Capture the cell that displays the provided text and extract its [X, Y] central coordinate. 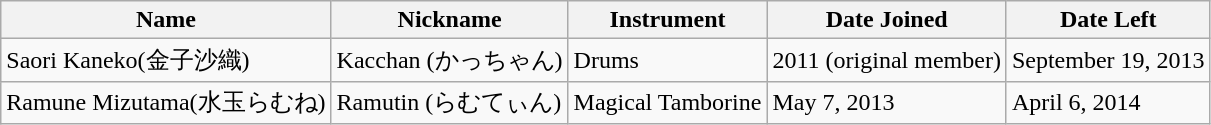
Saori Kaneko(金子沙織) [166, 60]
September 19, 2013 [1108, 60]
May 7, 2013 [886, 102]
Name [166, 20]
Date Joined [886, 20]
Drums [668, 60]
Instrument [668, 20]
2011 (original member) [886, 60]
Nickname [450, 20]
Date Left [1108, 20]
Ramune Mizutama(水玉らむね) [166, 102]
April 6, 2014 [1108, 102]
Ramutin (らむてぃん) [450, 102]
Kacchan (かっちゃん) [450, 60]
Magical Tamborine [668, 102]
